Search for the cell housing the specified text and yield its [X, Y] center coordinate. 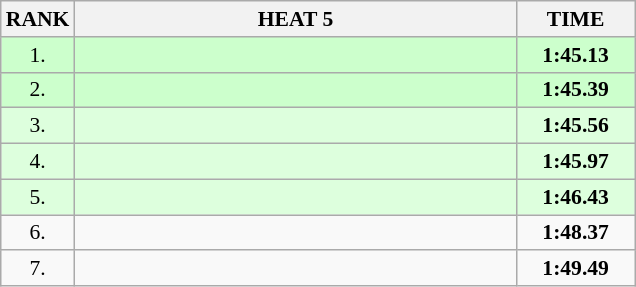
RANK [38, 19]
HEAT 5 [295, 19]
2. [38, 90]
3. [38, 126]
TIME [576, 19]
1:45.56 [576, 126]
1:45.39 [576, 90]
1:46.43 [576, 197]
1:49.49 [576, 269]
1:45.13 [576, 55]
1. [38, 55]
7. [38, 269]
4. [38, 162]
1:45.97 [576, 162]
1:48.37 [576, 233]
5. [38, 197]
6. [38, 233]
